Output the [x, y] coordinate of the center of the cell containing the given text.  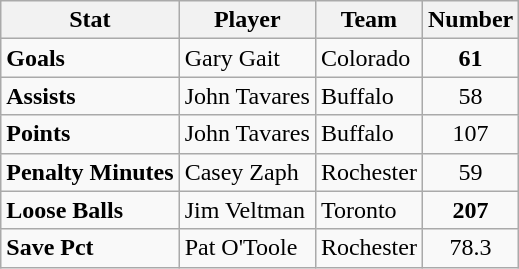
Penalty Minutes [90, 172]
61 [470, 58]
Goals [90, 58]
207 [470, 210]
78.3 [470, 248]
Toronto [368, 210]
Colorado [368, 58]
Gary Gait [247, 58]
Casey Zaph [247, 172]
Save Pct [90, 248]
107 [470, 134]
Points [90, 134]
Loose Balls [90, 210]
58 [470, 96]
Jim Veltman [247, 210]
Assists [90, 96]
Pat O'Toole [247, 248]
Team [368, 20]
Number [470, 20]
59 [470, 172]
Stat [90, 20]
Player [247, 20]
